Scan for the cell matching the given text and deliver its (X, Y) coordinate at center. 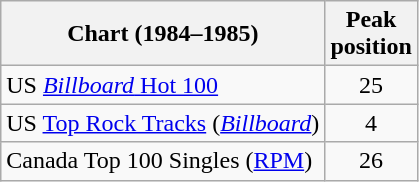
Chart (1984–1985) (163, 34)
26 (371, 161)
4 (371, 123)
Canada Top 100 Singles (RPM) (163, 161)
Peakposition (371, 34)
US Top Rock Tracks (Billboard) (163, 123)
US Billboard Hot 100 (163, 85)
25 (371, 85)
